Return (x, y) of the center of cell containing provided text 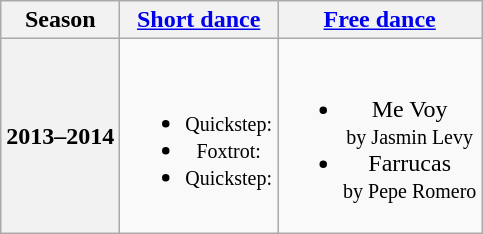
2013–2014 (60, 136)
Free dance (380, 20)
Me Voy by Jasmin Levy Farrucas by Pepe Romero (380, 136)
Short dance (199, 20)
Season (60, 20)
Quickstep:Foxtrot:Quickstep: (199, 136)
